Locate the cell with the specified text and output its (x, y) center coordinate. 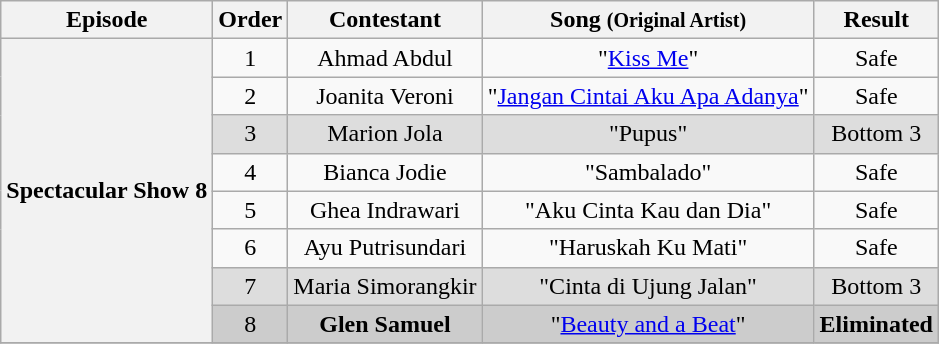
8 (250, 324)
5 (250, 210)
Result (876, 20)
Marion Jola (385, 134)
2 (250, 96)
"Pupus" (648, 134)
4 (250, 172)
Maria Simorangkir (385, 286)
"Aku Cinta Kau dan Dia" (648, 210)
Order (250, 20)
"Beauty and a Beat" (648, 324)
"Sambalado" (648, 172)
Eliminated (876, 324)
Spectacular Show 8 (107, 191)
Ahmad Abdul (385, 58)
1 (250, 58)
Ayu Putrisundari (385, 248)
Song (Original Artist) (648, 20)
Glen Samuel (385, 324)
7 (250, 286)
Ghea Indrawari (385, 210)
Contestant (385, 20)
Joanita Veroni (385, 96)
6 (250, 248)
Episode (107, 20)
"Jangan Cintai Aku Apa Adanya" (648, 96)
"Cinta di Ujung Jalan" (648, 286)
Bianca Jodie (385, 172)
"Kiss Me" (648, 58)
"Haruskah Ku Mati" (648, 248)
3 (250, 134)
